Return (X, Y) of the center of cell containing provided text 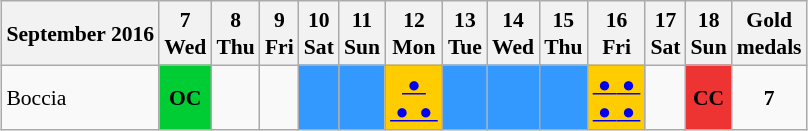
18Sun (709, 33)
17Sat (665, 33)
7Wed (185, 33)
● ● ● (414, 97)
11Sun (362, 33)
15Thu (564, 33)
9Fri (280, 33)
10Sat (319, 33)
12Mon (414, 33)
Goldmedals (770, 33)
● ● ● ● (617, 97)
CC (709, 97)
16Fri (617, 33)
7 (770, 97)
8Thu (236, 33)
Boccia (80, 97)
13Tue (465, 33)
14Wed (513, 33)
OC (185, 97)
September 2016 (80, 33)
